Determine the [X, Y] coordinate at the center of the cell enclosing the given text.  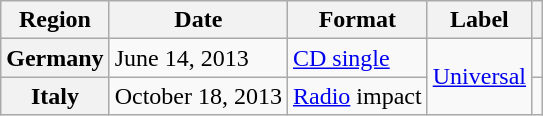
Universal [479, 77]
Italy [55, 96]
Radio impact [357, 96]
Region [55, 20]
Format [357, 20]
Label [479, 20]
CD single [357, 58]
Germany [55, 58]
June 14, 2013 [198, 58]
October 18, 2013 [198, 96]
Date [198, 20]
